Extract the (x, y) coordinate from the center of the cell holding the provided text.  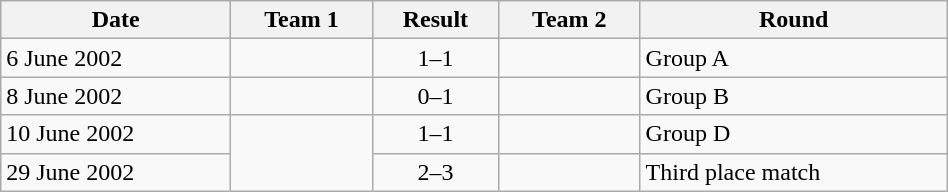
6 June 2002 (116, 58)
Team 2 (570, 20)
Date (116, 20)
Team 1 (302, 20)
2–3 (435, 172)
Group A (794, 58)
Group D (794, 134)
Result (435, 20)
10 June 2002 (116, 134)
8 June 2002 (116, 96)
0–1 (435, 96)
Third place match (794, 172)
Round (794, 20)
Group B (794, 96)
29 June 2002 (116, 172)
